Extract the (X, Y) coordinate from the center of the cell holding the provided text.  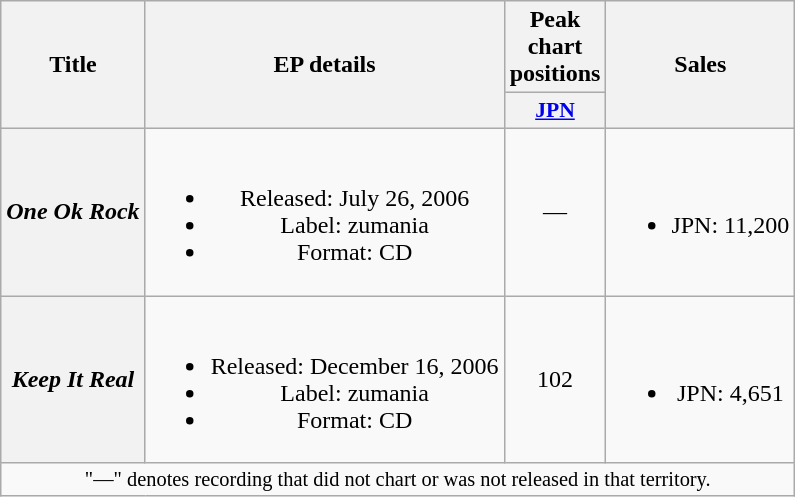
Sales (700, 65)
One Ok Rock (73, 212)
Title (73, 65)
JPN (555, 111)
Peak chart positions (555, 47)
EP details (324, 65)
Keep It Real (73, 380)
Released: December 16, 2006Label: zumaniaFormat: CD (324, 380)
"—" denotes recording that did not chart or was not released in that territory. (398, 480)
JPN: 11,200 (700, 212)
102 (555, 380)
— (555, 212)
JPN: 4,651 (700, 380)
Released: July 26, 2006Label: zumaniaFormat: CD (324, 212)
